Identify which cell holds the provided text, then report its (x, y) central coordinate. 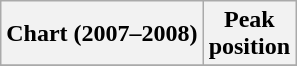
Peakposition (249, 34)
Chart (2007–2008) (102, 34)
